Detect which cell encompasses the target text, then output its (x, y) center coordinate. 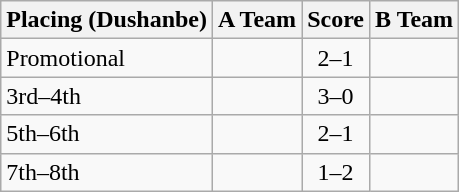
A Team (258, 20)
Score (336, 20)
Promotional (107, 58)
3rd–4th (107, 96)
7th–8th (107, 172)
5th–6th (107, 134)
3–0 (336, 96)
B Team (414, 20)
1–2 (336, 172)
Placing (Dushanbe) (107, 20)
